Pinpoint the cell where the given text exists, returning its [X, Y] midpoint coordinate. 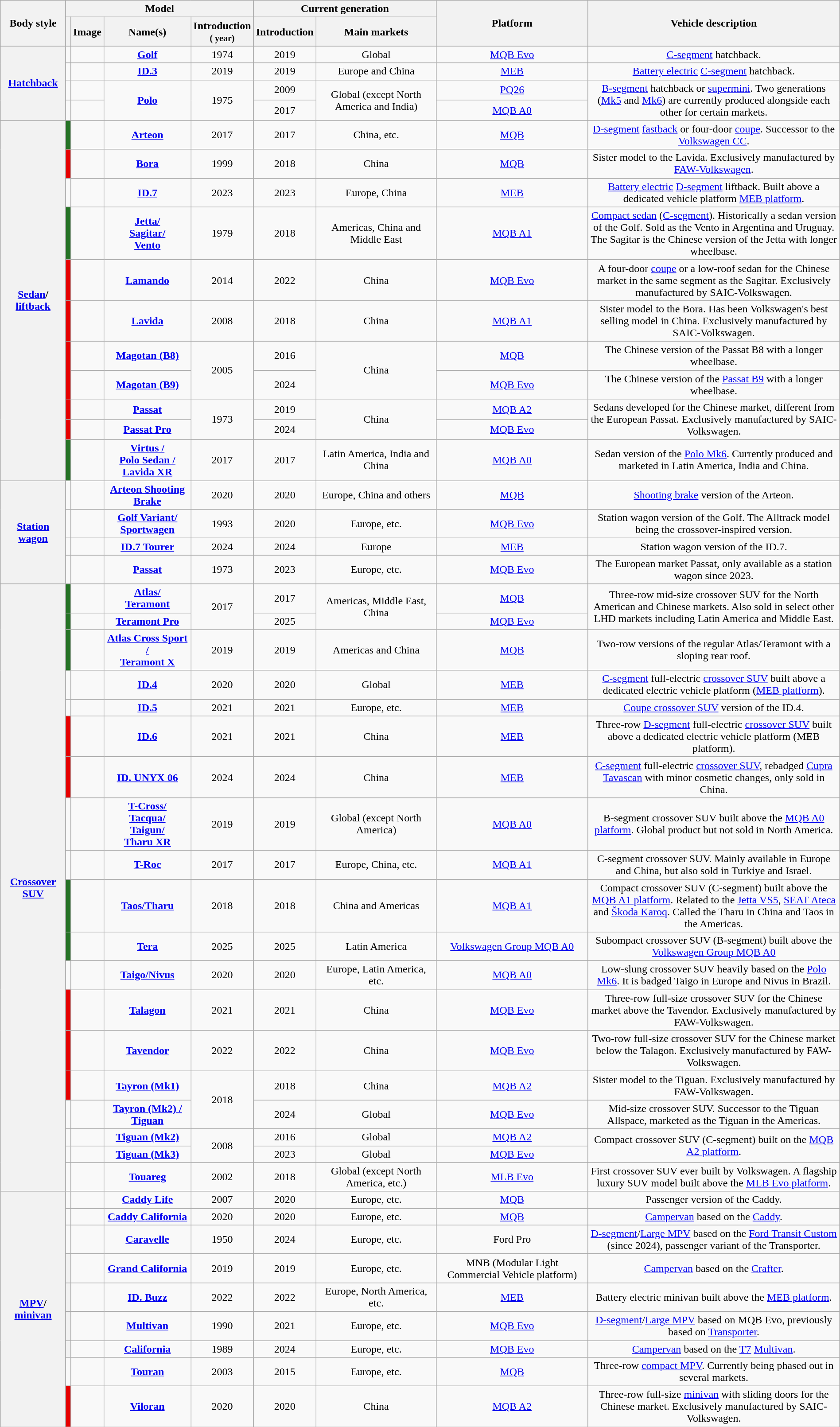
The Chinese version of the Passat B9 with a longer wheelbase. [714, 385]
Three-row full-size minivan with sliding doors for the Chinese market. Exclusively manufactured by SAIC-Volkswagen. [714, 1407]
2015 [284, 1372]
Talagon [148, 1010]
ID.7 Tourer [148, 547]
Name(s) [148, 32]
Touareg [148, 1177]
1989 [222, 1349]
Global (except North America and India) [376, 100]
MPV/minivan [33, 1309]
Introduction( year) [222, 32]
Sedan version of the Polo Mk6. Currently produced and marketed in Latin America, India and China. [714, 460]
California [148, 1349]
Ford Pro [512, 1240]
1950 [222, 1240]
Main markets [376, 32]
1979 [222, 233]
ID. Buzz [148, 1297]
T-Cross/Tacqua/Taigun/Tharu XR [148, 824]
Caddy Life [148, 1200]
Image [87, 32]
Campervan based on the Crafter. [714, 1268]
D-segment/Large MPV based on the Ford Transit Custom (since 2024), passenger variant of the Transporter. [714, 1240]
Tayron (Mk1) [148, 1085]
Passat Pro [148, 430]
China, etc. [376, 135]
Coupe crossover SUV version of the ID.4. [714, 708]
Grand California [148, 1268]
Global (except North America) [376, 824]
1975 [222, 100]
2007 [222, 1200]
Tayron (Mk2) / Tiguan [148, 1115]
Tavendor [148, 1051]
Sister model to the Tiguan. Exclusively manufactured by FAW-Volkswagen. [714, 1085]
The Chinese version of the Passat B8 with a longer wheelbase. [714, 355]
Two-row full-size crossover SUV for the Chinese market below the Talagon. Exclusively manufactured by FAW-Volkswagen. [714, 1051]
Teramont Pro [148, 621]
Three-row compact MPV. Currently being phased out in several markets. [714, 1372]
2005 [222, 370]
Shooting brake version of the Arteon. [714, 495]
Bora [148, 164]
2002 [222, 1177]
Atlas/Teramont [148, 598]
2003 [222, 1372]
Caddy California [148, 1217]
Station wagon version of the Golf. The Alltrack model being the crossover-inspired version. [714, 524]
ID.5 [148, 708]
D-segment/Large MPV based on MQB Evo, previously based on Transporter. [714, 1326]
Station wagon [33, 533]
Platform [512, 23]
MLB Evo [512, 1177]
Station wagon version of the ID.7. [714, 547]
2014 [222, 280]
Sister model to the Lavida. Exclusively manufactured by FAW-Volkswagen. [714, 164]
Atlas Cross Sport /Teramont X [148, 650]
Campervan based on the Caddy. [714, 1217]
Model [159, 9]
Europe and China [376, 71]
Touran [148, 1372]
Golf [148, 54]
ID.4 [148, 685]
Europe, China, etc. [376, 865]
Crossover SUV [33, 888]
1993 [222, 524]
B-segment hatchback or supermini. Two generations (Mk5 and Mk6) are currently produced alongside each other for certain markets. [714, 100]
C-segment crossover SUV. Mainly available in Europe and China, but also sold in Turkiye and Israel. [714, 865]
Three-row D-segment full-electric crossover SUV built above a dedicated electric vehicle platform (MEB platform). [714, 736]
Low-slung crossover SUV heavily based on the Polo Mk6. It is badged Taigo in Europe and Nivus in Brazil. [714, 976]
ID.6 [148, 736]
Magotan (B8) [148, 355]
Virtus /Polo Sedan /Lavida XR [148, 460]
Viloran [148, 1407]
Current generation [345, 9]
C-segment full-electric crossover SUV built above a dedicated electric vehicle platform (MEB platform). [714, 685]
Campervan based on the T7 Multivan. [714, 1349]
Latin America, India and China [376, 460]
1974 [222, 54]
Tiguan (Mk3) [148, 1154]
Three-row full-size crossover SUV for the Chinese market above the Tavendor. Exclusively manufactured by FAW-Volkswagen. [714, 1010]
Polo [148, 100]
Americas, Middle East, China [376, 607]
B-segment crossover SUV built above the MQB A0 platform. Global product but not sold in North America. [714, 824]
ID.7 [148, 192]
Europe, China [376, 192]
Sedans developed for the Chinese market, different from the European Passat. Exclusively manufactured by SAIC-Volkswagen. [714, 420]
Taos/Tharu [148, 906]
ID. UNYX 06 [148, 777]
Volkswagen Group MQB A0 [512, 946]
Multivan [148, 1326]
Two-row versions of the regular Atlas/Teramont with a sloping rear roof. [714, 650]
Jetta/Sagitar/Vento [148, 233]
1999 [222, 164]
Golf Variant/Sportwagen [148, 524]
D-segment fastback or four-door coupe. Successor to the Volkswagen CC. [714, 135]
2009 [284, 90]
Introduction [284, 32]
Sedan/liftback [33, 300]
Latin America [376, 946]
Hatchback [33, 83]
Caravelle [148, 1240]
1990 [222, 1326]
Passenger version of the Caddy. [714, 1200]
Arteon Shooting Brake [148, 495]
The European market Passat, only available as a station wagon since 2023. [714, 570]
Arteon [148, 135]
Taigo/Nivus [148, 976]
Battery electric C-segment hatchback. [714, 71]
Vehicle description [714, 23]
Global (except North America, etc.) [376, 1177]
Body style [33, 23]
MNB (Modular Light Commercial Vehicle platform) [512, 1268]
Subompact crossover SUV (B-segment) built above the Volkswagen Group MQB A0 [714, 946]
Lavida [148, 321]
First crossover SUV ever built by Volkswagen. A flagship luxury SUV model built above the MLB Evo platform. [714, 1177]
ID.3 [148, 71]
China and Americas [376, 906]
Tiguan (Mk2) [148, 1137]
Compact crossover SUV (C-segment) built on the MQB A2 platform. [714, 1146]
Battery electric D-segment liftback. Built above a dedicated vehicle platform MEB platform. [714, 192]
A four-door coupe or a low-roof sedan for the Chinese market in the same segment as the Sagitar. Exclusively manufactured by SAIC-Volkswagen. [714, 280]
Magotan (B9) [148, 385]
T-Roc [148, 865]
Lamando [148, 280]
Europe, Latin America, etc. [376, 976]
Europe, China and others [376, 495]
Mid-size crossover SUV. Successor to the Tiguan Allspace, marketed as the Tiguan in the Americas. [714, 1115]
Europe, North America, etc. [376, 1297]
Americas and China [376, 650]
C-segment hatchback. [714, 54]
Tera [148, 946]
PQ26 [512, 90]
Sister model to the Bora. Has been Volkswagen's best selling model in China. Exclusively manufactured by SAIC-Volkswagen. [714, 321]
Europe [376, 547]
C-segment full-electric crossover SUV, rebadged Cupra Tavascan with minor cosmetic changes, only sold in China. [714, 777]
Americas, China and Middle East [376, 233]
Battery electric minivan built above the MEB platform. [714, 1297]
